Locate the cell with the specified text and output its [X, Y] center coordinate. 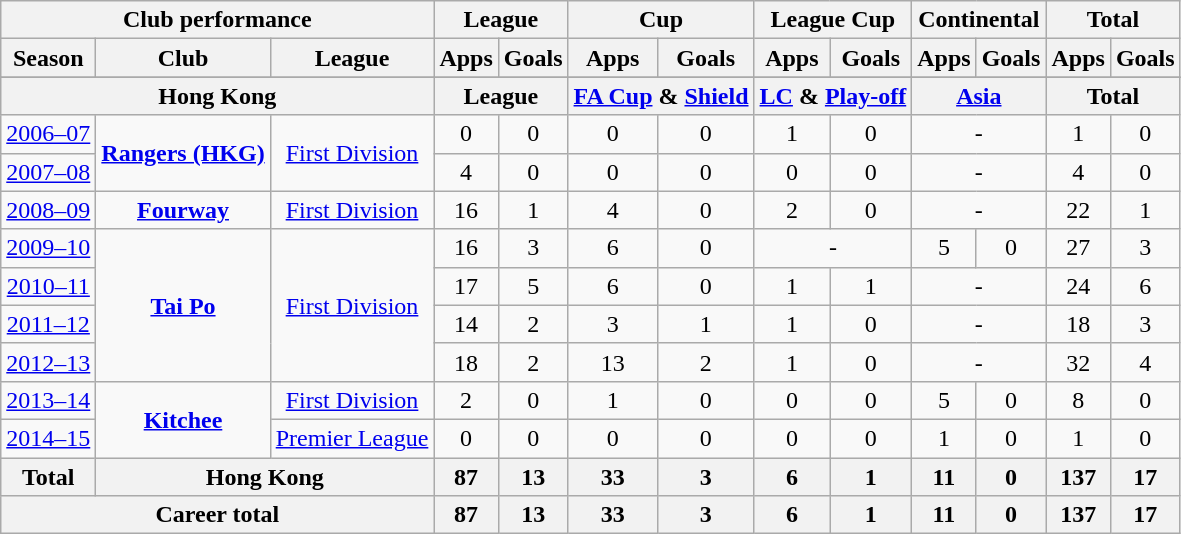
2013–14 [48, 400]
Tai Po [183, 305]
Premier League [352, 438]
32 [1078, 362]
22 [1078, 210]
14 [466, 324]
2008–09 [48, 210]
Club performance [218, 20]
2012–13 [48, 362]
League Cup [833, 20]
Cup [661, 20]
FA Cup & Shield [661, 96]
27 [1078, 248]
2011–12 [48, 324]
24 [1078, 286]
8 [1078, 400]
Kitchee [183, 419]
Fourway [183, 210]
2014–15 [48, 438]
2009–10 [48, 248]
2010–11 [48, 286]
Asia [979, 96]
Career total [218, 515]
LC & Play-off [833, 96]
2006–07 [48, 134]
2007–08 [48, 172]
Club [183, 58]
Season [48, 58]
Continental [979, 20]
Rangers (HKG) [183, 153]
